Determine the [x, y] coordinate at the center of the cell enclosing the given text.  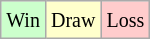
Win [24, 20]
Draw [72, 20]
Loss [126, 20]
